Provide the (X, Y) coordinate of the cell's center where the given text is located.  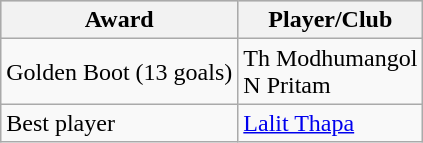
Player/Club (330, 20)
Th Modhumangol N Pritam (330, 72)
Golden Boot (13 goals) (120, 72)
Best player (120, 123)
Award (120, 20)
Lalit Thapa (330, 123)
